Output the [X, Y] coordinate of the center of the cell containing the given text.  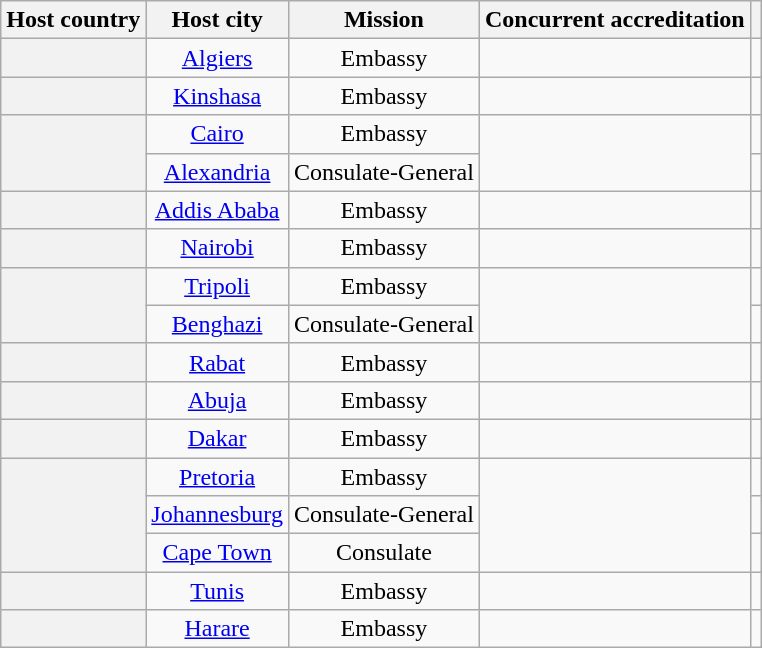
Pretoria [218, 477]
Kinshasa [218, 96]
Johannesburg [218, 515]
Concurrent accreditation [614, 20]
Algiers [218, 58]
Consulate [384, 553]
Abuja [218, 400]
Nairobi [218, 248]
Host city [218, 20]
Addis Ababa [218, 210]
Tunis [218, 591]
Host country [74, 20]
Cairo [218, 134]
Alexandria [218, 172]
Tripoli [218, 286]
Benghazi [218, 324]
Dakar [218, 438]
Cape Town [218, 553]
Harare [218, 629]
Rabat [218, 362]
Mission [384, 20]
